Locate the cell with the specified text and output its (x, y) center coordinate. 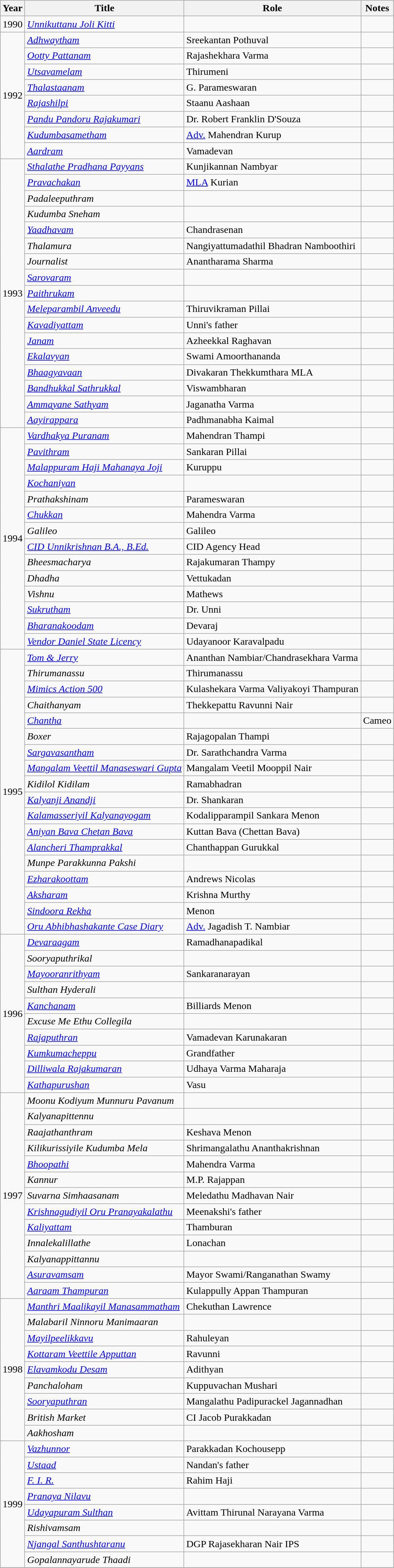
Staanu Aashaan (272, 103)
Mahendran Thampi (272, 435)
Meledathu Madhavan Nair (272, 1195)
Role (272, 8)
Grandfather (272, 1053)
CI Jacob Purakkadan (272, 1417)
Unni's father (272, 325)
Padhmanabha Kaimal (272, 420)
Kudumba Sneham (104, 214)
G. Parameswaran (272, 87)
Shrimangalathu Ananthakrishnan (272, 1148)
Paithrukam (104, 293)
Kulashekara Varma Valiyakoyi Thampuran (272, 689)
Vardhakya Puranam (104, 435)
Oru Abhibhashakante Case Diary (104, 926)
Mayor Swami/Ranganathan Swamy (272, 1275)
Swami Amoorthananda (272, 356)
Alancheri Thamprakkal (104, 847)
Kodalipparampil Sankara Menon (272, 816)
Munpe Parakkunna Pakshi (104, 863)
Udayapuram Sulthan (104, 1512)
Kannur (104, 1180)
Ramabhadran (272, 784)
Bhaagyavaan (104, 372)
Kalyanappittannu (104, 1259)
Mayooranrithyam (104, 974)
Vettukadan (272, 578)
Aniyan Bava Chetan Bava (104, 831)
Sarovaram (104, 277)
Dilliwala Rajakumaran (104, 1069)
Chanthappan Gurukkal (272, 847)
Mayilpeelikkavu (104, 1338)
Kalyanji Anandji (104, 800)
Vasu (272, 1085)
British Market (104, 1417)
Sooryaputhran (104, 1401)
Kuttan Bava (Chettan Bava) (272, 831)
CID Agency Head (272, 547)
Kunjikannan Nambyar (272, 166)
Gopalannayarude Thaadi (104, 1560)
Yaadhavam (104, 230)
Kumkumacheppu (104, 1053)
Adv. Jagadish T. Nambiar (272, 926)
Parameswaran (272, 499)
Vazhunnor (104, 1449)
Ammayane Sathyam (104, 404)
Sankaranarayan (272, 974)
Pranaya Nilavu (104, 1496)
Title (104, 8)
Kudumbasametham (104, 135)
Lonachan (272, 1243)
Vamadevan Karunakaran (272, 1037)
Nangiyattumadathil Bhadran Namboothiri (272, 246)
Ezharakoottam (104, 879)
Aayirappara (104, 420)
Rishivamsam (104, 1528)
Rahim Haji (272, 1481)
1999 (12, 1504)
Sindoora Rekha (104, 910)
Thekkepattu Ravunni Nair (272, 705)
Rajashilpi (104, 103)
Bandhukkal Sathrukkal (104, 388)
Azheekkal Raghavan (272, 341)
Meleparambil Anveedu (104, 309)
Kilikurissiyile Kudumba Mela (104, 1148)
Ramadhanapadikal (272, 942)
Chukkan (104, 515)
MLA Kurian (272, 182)
Kanchanam (104, 1006)
Vamadevan (272, 151)
Nandan's father (272, 1464)
Devaraagam (104, 942)
Udhaya Varma Maharaja (272, 1069)
F. I. R. (104, 1481)
Aardram (104, 151)
Suvarna Simhaasanam (104, 1195)
Kochaniyan (104, 483)
Dr. Shankaran (272, 800)
Cameo (377, 721)
Kidilol Kidilam (104, 784)
Pavithram (104, 451)
Kavadiyattam (104, 325)
Divakaran Thekkumthara MLA (272, 372)
Billiards Menon (272, 1006)
Chekuthan Lawrence (272, 1306)
Thiruvikraman Pillai (272, 309)
Sargavasantham (104, 752)
Adhwaytham (104, 40)
1996 (12, 1013)
Padaleeputhram (104, 198)
Innalekalillathe (104, 1243)
Panchaloham (104, 1385)
Journalist (104, 262)
Sankaran Pillai (272, 451)
Adithyan (272, 1370)
M.P. Rajappan (272, 1180)
Malappuram Haji Mahanaya Joji (104, 467)
Andrews Nicolas (272, 879)
Ananthan Nambiar/Chandrasekhara Varma (272, 657)
Thalastaanam (104, 87)
Devaraj (272, 626)
Ustaad (104, 1464)
Kuruppu (272, 467)
Bheesmacharya (104, 562)
Bharanakoodam (104, 626)
Janam (104, 341)
Sukrutham (104, 610)
Malabaril Ninnoru Manimaaran (104, 1322)
Kaliyattam (104, 1227)
Utsavamelam (104, 72)
Vishnu (104, 594)
Raajathanthram (104, 1132)
Kalamasseriyil Kalyanayogam (104, 816)
Mangalam Veetil Mooppil Nair (272, 768)
Mangalathu Padipurackel Jagannadhan (272, 1401)
1995 (12, 792)
Sooryaputhrikal (104, 958)
Chandrasenan (272, 230)
Manthri Maalikayil Manasammatham (104, 1306)
Viswambharan (272, 388)
Pravachakan (104, 182)
Parakkadan Kochousepp (272, 1449)
Ootty Pattanam (104, 56)
Pandu Pandoru Rajakumari (104, 119)
Rajaputhran (104, 1037)
Sthalathe Pradhana Payyans (104, 166)
Rajakumaran Thampy (272, 562)
Year (12, 8)
Boxer (104, 737)
Ekalavyan (104, 356)
Chantha (104, 721)
Thamburan (272, 1227)
Meenakshi's father (272, 1212)
Bhoopathi (104, 1164)
Njangal Santhushtaranu (104, 1544)
Elavamkodu Desam (104, 1370)
Prathakshinam (104, 499)
Udayanoor Karavalpadu (272, 641)
Vendor Daniel State Licency (104, 641)
Dr. Sarathchandra Varma (272, 752)
Chaithanyam (104, 705)
Menon (272, 910)
Avittam Thirunal Narayana Varma (272, 1512)
CID Unnikrishnan B.A., B.Ed. (104, 547)
Kathapurushan (104, 1085)
1997 (12, 1195)
1998 (12, 1370)
Anantharama Sharma (272, 262)
1992 (12, 95)
Aakhosham (104, 1433)
Moonu Kodiyum Munnuru Pavanum (104, 1101)
Keshava Menon (272, 1132)
1993 (12, 293)
Krishna Murthy (272, 895)
Notes (377, 8)
Rajagopalan Thampi (272, 737)
Sreekantan Pothuval (272, 40)
Thirumeni (272, 72)
Dr. Unni (272, 610)
Mangalam Veettil Manaseswari Gupta (104, 768)
Thalamura (104, 246)
Mimics Action 500 (104, 689)
Kottaram Veettile Apputtan (104, 1354)
Unnikuttanu Joli Kitti (104, 24)
Ravunni (272, 1354)
1994 (12, 538)
Aksharam (104, 895)
Rajashekhara Varma (272, 56)
Mathews (272, 594)
Kulappully Appan Thampuran (272, 1291)
Excuse Me Ethu Collegila (104, 1021)
Adv. Mahendran Kurup (272, 135)
DGP Rajasekharan Nair IPS (272, 1544)
Asuravamsam (104, 1275)
Kalyanapittennu (104, 1116)
Tom & Jerry (104, 657)
Jaganatha Varma (272, 404)
Aaraam Thampuran (104, 1291)
Sulthan Hyderali (104, 990)
Krishnagudiyil Oru Pranayakalathu (104, 1212)
1990 (12, 24)
Dr. Robert Franklin D'Souza (272, 119)
Kuppuvachan Mushari (272, 1385)
Rahuleyan (272, 1338)
Dhadha (104, 578)
